Output the (x, y) coordinate of the center of the cell containing the given text.  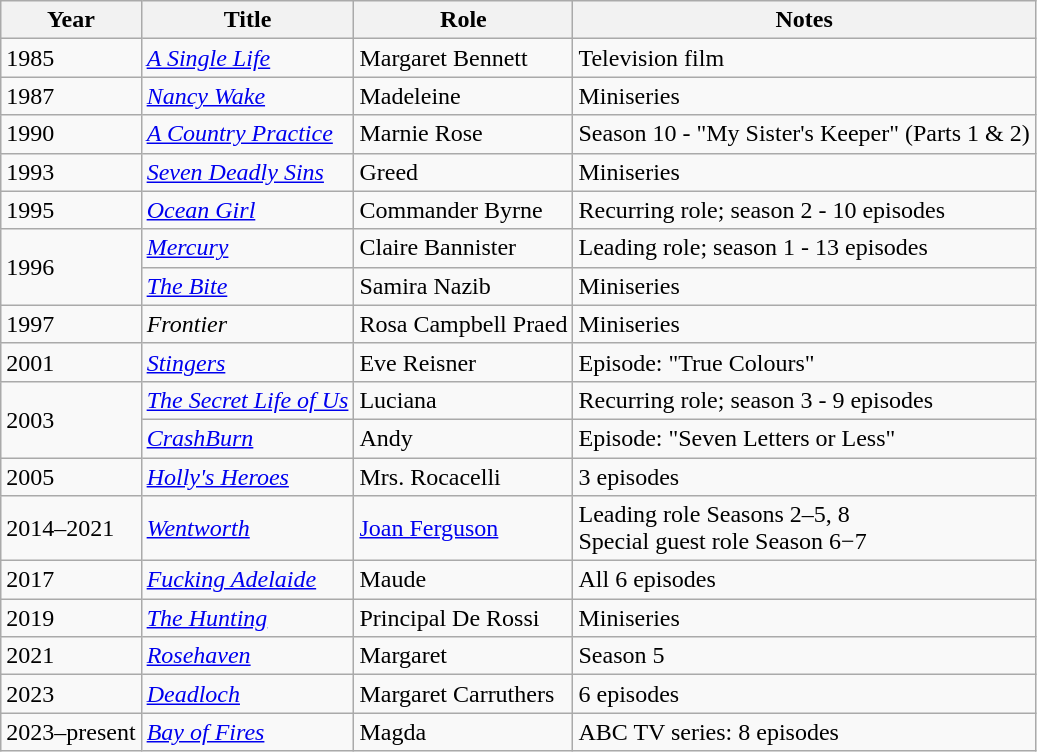
Margaret Bennett (464, 58)
Andy (464, 438)
2017 (71, 580)
Leading role; season 1 - 13 episodes (804, 248)
2001 (71, 362)
Mercury (248, 248)
1993 (71, 172)
Fucking Adelaide (248, 580)
Magda (464, 732)
Wentworth (248, 528)
Season 5 (804, 656)
Holly's Heroes (248, 477)
Joan Ferguson (464, 528)
Rosehaven (248, 656)
The Bite (248, 286)
1987 (71, 96)
Title (248, 20)
The Hunting (248, 618)
A Country Practice (248, 134)
Maude (464, 580)
Greed (464, 172)
Madeleine (464, 96)
Episode: "True Colours" (804, 362)
Notes (804, 20)
CrashBurn (248, 438)
Deadloch (248, 694)
Samira Nazib (464, 286)
2019 (71, 618)
Commander Byrne (464, 210)
1995 (71, 210)
2003 (71, 419)
Bay of Fires (248, 732)
Marnie Rose (464, 134)
Recurring role; season 3 - 9 episodes (804, 400)
1990 (71, 134)
2023–present (71, 732)
Eve Reisner (464, 362)
Stingers (248, 362)
The Secret Life of Us (248, 400)
All 6 episodes (804, 580)
2014–2021 (71, 528)
Season 10 - "My Sister's Keeper" (Parts 1 & 2) (804, 134)
Mrs. Rocacelli (464, 477)
Margaret Carruthers (464, 694)
1996 (71, 267)
2023 (71, 694)
2021 (71, 656)
Luciana (464, 400)
A Single Life (248, 58)
Recurring role; season 2 - 10 episodes (804, 210)
Rosa Campbell Praed (464, 324)
Episode: "Seven Letters or Less" (804, 438)
Frontier (248, 324)
Claire Bannister (464, 248)
Nancy Wake (248, 96)
2005 (71, 477)
Role (464, 20)
3 episodes (804, 477)
Margaret (464, 656)
ABC TV series: 8 episodes (804, 732)
1997 (71, 324)
6 episodes (804, 694)
Year (71, 20)
Leading role Seasons 2–5, 8Special guest role Season 6−7 (804, 528)
Seven Deadly Sins (248, 172)
Principal De Rossi (464, 618)
1985 (71, 58)
Television film (804, 58)
Ocean Girl (248, 210)
